Return [X, Y] of the center of cell containing provided text 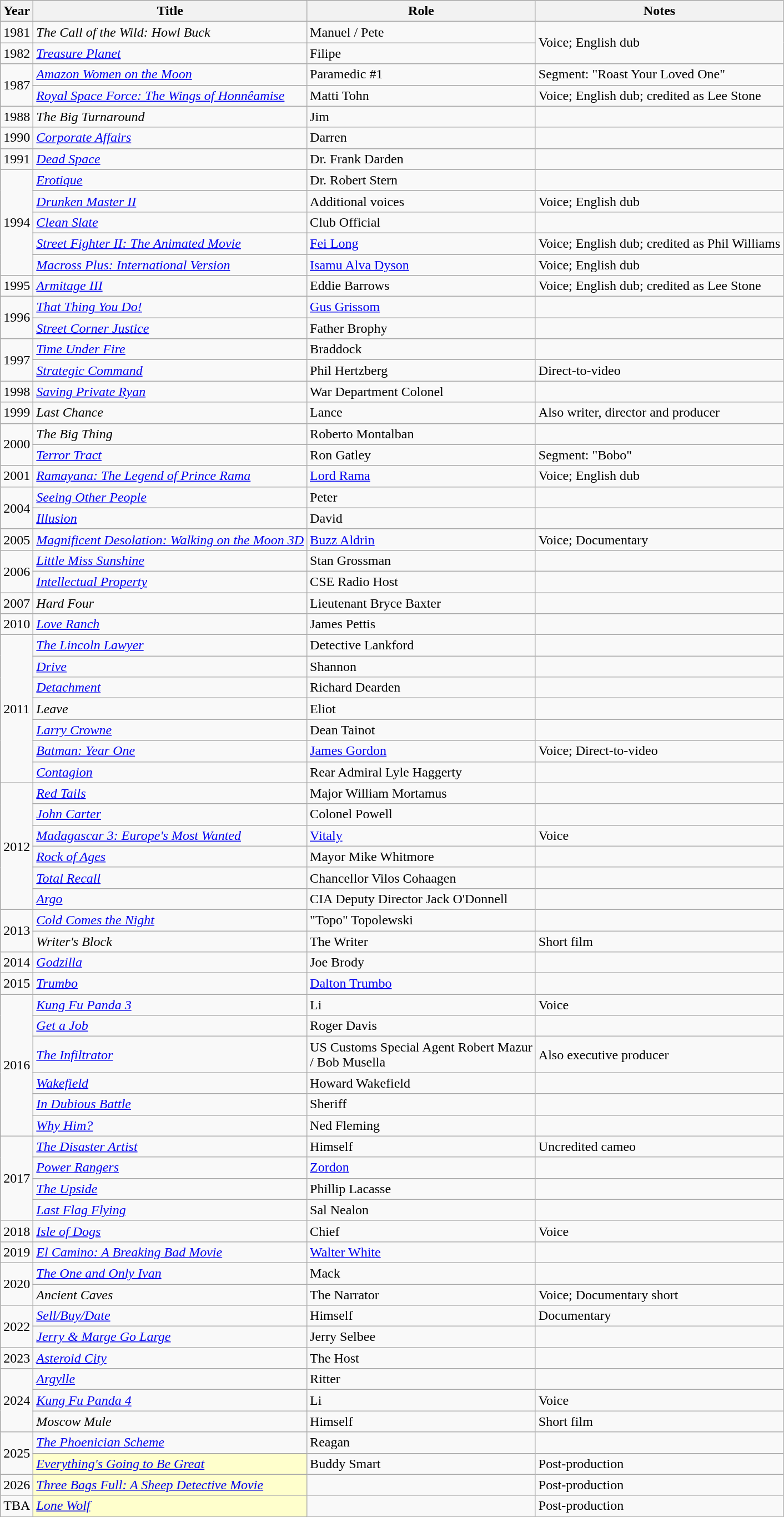
Sell/Buy/Date [170, 1316]
2007 [17, 603]
Segment: "Bobo" [660, 455]
Trumbo [170, 984]
Everything's Going to Be Great [170, 1464]
Corporate Affairs [170, 138]
1987 [17, 85]
1999 [17, 413]
Father Brophy [421, 328]
Macross Plus: International Version [170, 265]
Madagascar 3: Europe's Most Wanted [170, 835]
Why Him? [170, 1125]
Ancient Caves [170, 1295]
Matti Tohn [421, 96]
Voice; English dub; credited as Phil Williams [660, 243]
Eddie Barrows [421, 286]
James Pettis [421, 624]
Leave [170, 709]
Power Rangers [170, 1168]
David [421, 518]
1998 [17, 392]
Chief [421, 1231]
Voice; Documentary short [660, 1295]
James Gordon [421, 751]
Drunken Master II [170, 201]
Walter White [421, 1252]
2000 [17, 444]
Moscow Mule [170, 1421]
Last Flag Flying [170, 1210]
2014 [17, 963]
Three Bags Full: A Sheep Detective Movie [170, 1485]
1981 [17, 32]
Notes [660, 11]
Phillip Lacasse [421, 1189]
Lance [421, 413]
2025 [17, 1453]
2010 [17, 624]
Eliot [421, 709]
2011 [17, 709]
2022 [17, 1326]
Voice; Direct-to-video [660, 751]
1997 [17, 360]
That Thing You Do! [170, 307]
Richard Dearden [421, 688]
Lone Wolf [170, 1506]
1988 [17, 117]
Red Tails [170, 793]
Wakefield [170, 1083]
"Topo" Topolewski [421, 920]
The One and Only Ivan [170, 1273]
Phil Hertzberg [421, 371]
Rear Admiral Lyle Haggerty [421, 772]
The Big Thing [170, 434]
The Infiltrator [170, 1054]
Lord Rama [421, 476]
Peter [421, 497]
Fei Long [421, 243]
Direct-to-video [660, 371]
Segment: "Roast Your Loved One" [660, 74]
1995 [17, 286]
Year [17, 11]
Argylle [170, 1379]
Treasure Planet [170, 53]
Club Official [421, 222]
Last Chance [170, 413]
The Phoenician Scheme [170, 1443]
Role [421, 11]
Get a Job [170, 1026]
Filipe [421, 53]
Batman: Year One [170, 751]
Illusion [170, 518]
Jim [421, 117]
Mayor Mike Whitmore [421, 857]
2015 [17, 984]
Terror Tract [170, 455]
2005 [17, 539]
1991 [17, 159]
Larry Crowne [170, 730]
Dr. Robert Stern [421, 180]
Rock of Ages [170, 857]
The Big Turnaround [170, 117]
El Camino: A Breaking Bad Movie [170, 1252]
The Upside [170, 1189]
Manuel / Pete [421, 32]
Godzilla [170, 963]
Dr. Frank Darden [421, 159]
Isle of Dogs [170, 1231]
CSE Radio Host [421, 582]
Colonel Powell [421, 814]
Royal Space Force: The Wings of Honnêamise [170, 96]
Love Ranch [170, 624]
Street Fighter II: The Animated Movie [170, 243]
1996 [17, 318]
Clean Slate [170, 222]
Ned Fleming [421, 1125]
Also writer, director and producer [660, 413]
1990 [17, 138]
Darren [421, 138]
1982 [17, 53]
Dalton Trumbo [421, 984]
Strategic Command [170, 371]
Roger Davis [421, 1026]
Jerry Selbee [421, 1337]
Shannon [421, 667]
Dead Space [170, 159]
Seeing Other People [170, 497]
2026 [17, 1485]
Uncredited cameo [660, 1146]
2020 [17, 1284]
Also executive producer [660, 1054]
Additional voices [421, 201]
2004 [17, 508]
Ron Gatley [421, 455]
2006 [17, 571]
Total Recall [170, 878]
Erotique [170, 180]
Major William Mortamus [421, 793]
Kung Fu Panda 3 [170, 1005]
Roberto Montalban [421, 434]
Paramedic #1 [421, 74]
Magnificent Desolation: Walking on the Moon 3D [170, 539]
Buzz Aldrin [421, 539]
2023 [17, 1358]
Armitage III [170, 286]
Intellectual Property [170, 582]
War Department Colonel [421, 392]
Sheriff [421, 1104]
Time Under Fire [170, 349]
Asteroid City [170, 1358]
Braddock [421, 349]
Voice; Documentary [660, 539]
Drive [170, 667]
Saving Private Ryan [170, 392]
2012 [17, 846]
Dean Tainot [421, 730]
Sal Nealon [421, 1210]
TBA [17, 1506]
Gus Grissom [421, 307]
The Disaster Artist [170, 1146]
John Carter [170, 814]
Reagan [421, 1443]
Documentary [660, 1316]
The Writer [421, 942]
The Host [421, 1358]
Isamu Alva Dyson [421, 265]
2024 [17, 1400]
Howard Wakefield [421, 1083]
The Narrator [421, 1295]
2018 [17, 1231]
CIA Deputy Director Jack O'Donnell [421, 899]
Contagion [170, 772]
Lieutenant Bryce Baxter [421, 603]
Chancellor Vilos Cohaagen [421, 878]
Joe Brody [421, 963]
Writer's Block [170, 942]
Kung Fu Panda 4 [170, 1400]
Zordon [421, 1168]
Detective Lankford [421, 645]
1994 [17, 222]
Amazon Women on the Moon [170, 74]
Hard Four [170, 603]
Ritter [421, 1379]
2016 [17, 1065]
Buddy Smart [421, 1464]
The Call of the Wild: Howl Buck [170, 32]
Little Miss Sunshine [170, 560]
2013 [17, 930]
Detachment [170, 688]
Stan Grossman [421, 560]
2017 [17, 1178]
Argo [170, 899]
2001 [17, 476]
Vitaly [421, 835]
Title [170, 11]
2019 [17, 1252]
Street Corner Justice [170, 328]
The Lincoln Lawyer [170, 645]
Ramayana: The Legend of Prince Rama [170, 476]
Mack [421, 1273]
Jerry & Marge Go Large [170, 1337]
In Dubious Battle [170, 1104]
US Customs Special Agent Robert Mazur / Bob Musella [421, 1054]
Cold Comes the Night [170, 920]
